Return the [x, y] coordinate for the center point of the cell that contains the specified text.  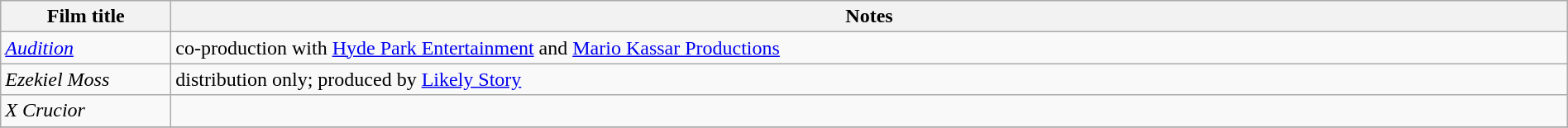
distribution only; produced by Likely Story [869, 79]
Ezekiel Moss [86, 79]
Notes [869, 17]
Film title [86, 17]
X Crucior [86, 111]
co-production with Hyde Park Entertainment and Mario Kassar Productions [869, 48]
Audition [86, 48]
